Provide the (x, y) coordinate of the cell's center where the given text is located.  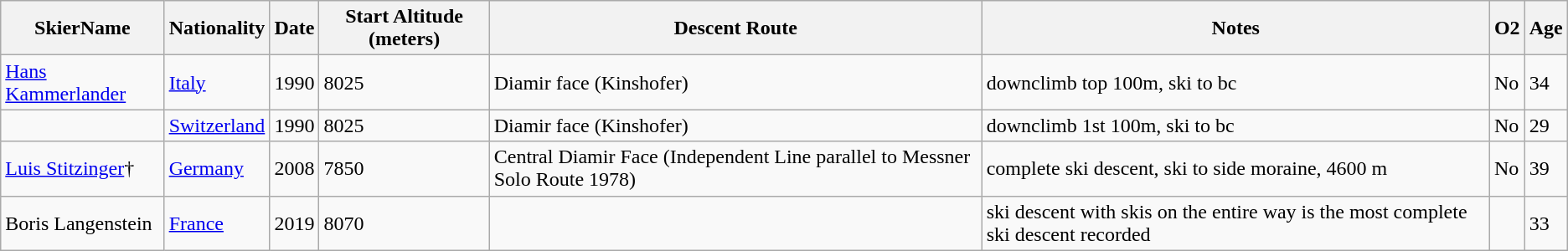
Descent Route (735, 28)
Hans Kammerlander (82, 82)
8070 (404, 223)
2019 (295, 223)
Date (295, 28)
Luis Stitzinger† (82, 169)
7850 (404, 169)
2008 (295, 169)
Boris Langenstein (82, 223)
Switzerland (217, 125)
Italy (217, 82)
O2 (1507, 28)
downclimb 1st 100m, ski to bc (1235, 125)
29 (1546, 125)
Germany (217, 169)
complete ski descent, ski to side moraine, 4600 m (1235, 169)
ski descent with skis on the entire way is the most complete ski descent recorded (1235, 223)
Age (1546, 28)
Central Diamir Face (Independent Line parallel to Messner Solo Route 1978) (735, 169)
Start Altitude (meters) (404, 28)
France (217, 223)
downclimb top 100m, ski to bc (1235, 82)
SkierName (82, 28)
Notes (1235, 28)
Nationality (217, 28)
39 (1546, 169)
33 (1546, 223)
34 (1546, 82)
